Locate the cell with the specified text and output its [X, Y] center coordinate. 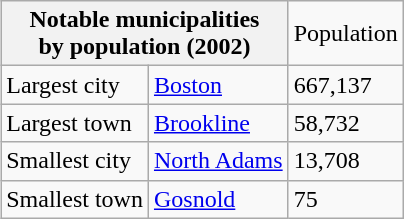
Smallest city [75, 161]
58,732 [346, 123]
75 [346, 199]
Notable municipalitiesby population (2002) [144, 34]
Largest town [75, 123]
Brookline [218, 123]
Population [346, 34]
North Adams [218, 161]
667,137 [346, 85]
Boston [218, 85]
Smallest town [75, 199]
Gosnold [218, 199]
13,708 [346, 161]
Largest city [75, 85]
